Provide the [X, Y] coordinate of the cell's center where the given text is located.  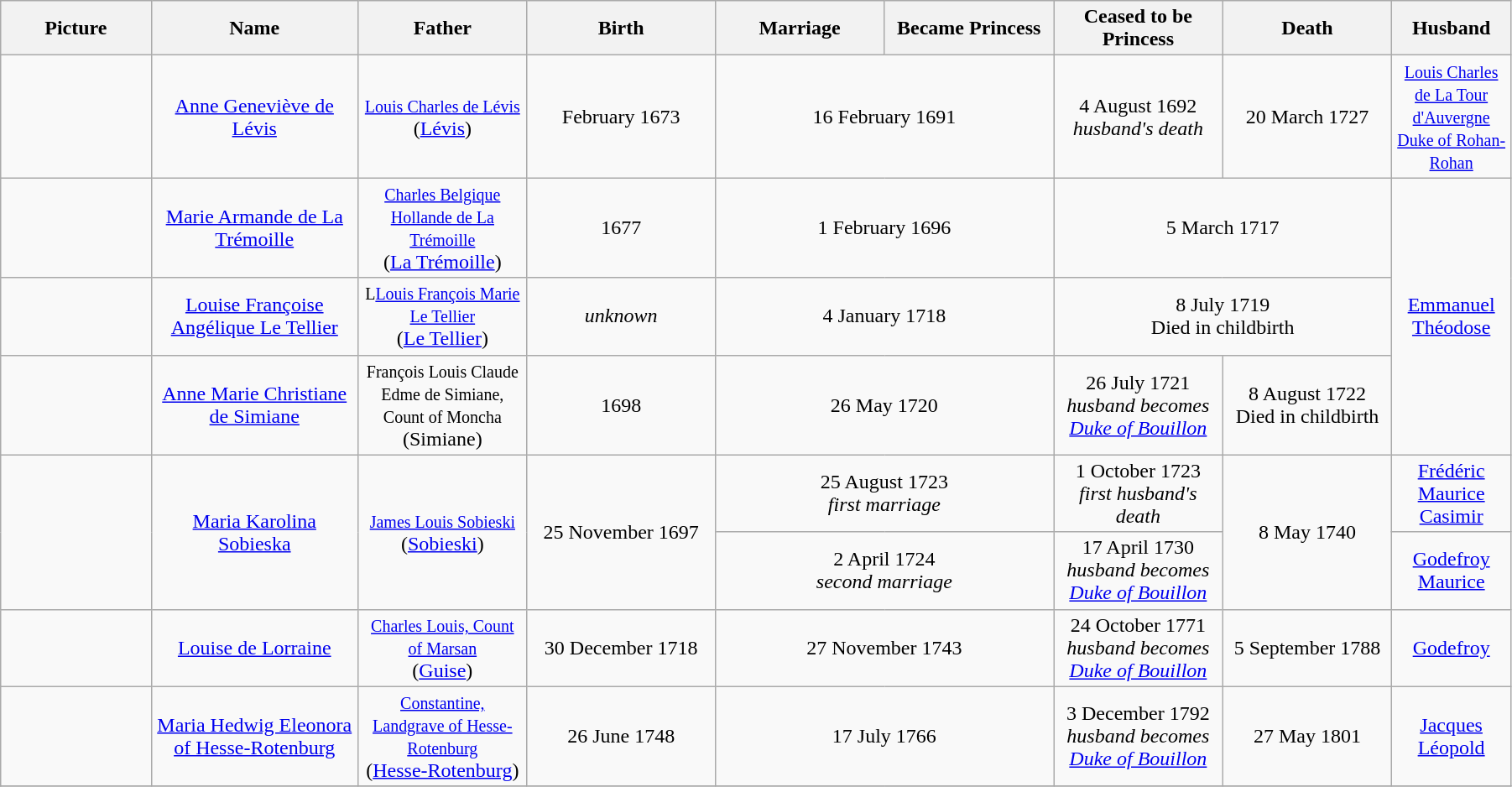
8 May 1740 [1307, 532]
26 July 1721husband becomes Duke of Bouillon [1139, 404]
8 August 1722Died in childbirth [1307, 404]
27 November 1743 [884, 648]
Husband [1452, 29]
Louise de Lorraine [254, 648]
Louis Charles de La Tour d'AuvergneDuke of Rohan-Rohan [1452, 117]
James Louis Sobieski (Sobieski) [442, 532]
20 March 1727 [1307, 117]
Marie Armande de La Trémoille [254, 228]
unknown [621, 316]
Jacques Léopold [1452, 737]
Anne Geneviève de Lévis [254, 117]
Became Princess [969, 29]
25 November 1697 [621, 532]
1677 [621, 228]
Marriage [800, 29]
Death [1307, 29]
Maria Hedwig Eleonora of Hesse-Rotenburg [254, 737]
1698 [621, 404]
Charles Belgique Hollande de La Trémoille(La Trémoille) [442, 228]
Ceased to be Princess [1139, 29]
Name [254, 29]
François Louis Claude Edme de Simiane, Count of Moncha (Simiane) [442, 404]
Father [442, 29]
30 December 1718 [621, 648]
1 October 1723first husband's death [1139, 493]
8 July 1719Died in childbirth [1223, 316]
4 August 1692husband's death [1139, 117]
3 December 1792husband becomes Duke of Bouillon [1139, 737]
26 June 1748 [621, 737]
2 April 1724second marriage [884, 571]
February 1673 [621, 117]
Birth [621, 29]
27 May 1801 [1307, 737]
Louis Charles de Lévis (Lévis) [442, 117]
25 August 1723first marriage [884, 493]
Charles Louis, Count of Marsan (Guise) [442, 648]
Picture [76, 29]
17 July 1766 [884, 737]
Constantine, Landgrave of Hesse-Rotenburg (Hesse-Rotenburg) [442, 737]
Anne Marie Christiane de Simiane [254, 404]
Maria Karolina Sobieska [254, 532]
16 February 1691 [884, 117]
Louise Françoise Angélique Le Tellier [254, 316]
LLouis François Marie Le Tellier(Le Tellier) [442, 316]
5 September 1788 [1307, 648]
Emmanuel Théodose [1452, 316]
17 April 1730husband becomes Duke of Bouillon [1139, 571]
26 May 1720 [884, 404]
Godefroy [1452, 648]
Godefroy Maurice [1452, 571]
1 February 1696 [884, 228]
4 January 1718 [884, 316]
5 March 1717 [1223, 228]
24 October 1771husband becomes Duke of Bouillon [1139, 648]
Frédéric Maurice Casimir [1452, 493]
